Find where the given text appears and provide that cell's center as [X, Y] coordinate. 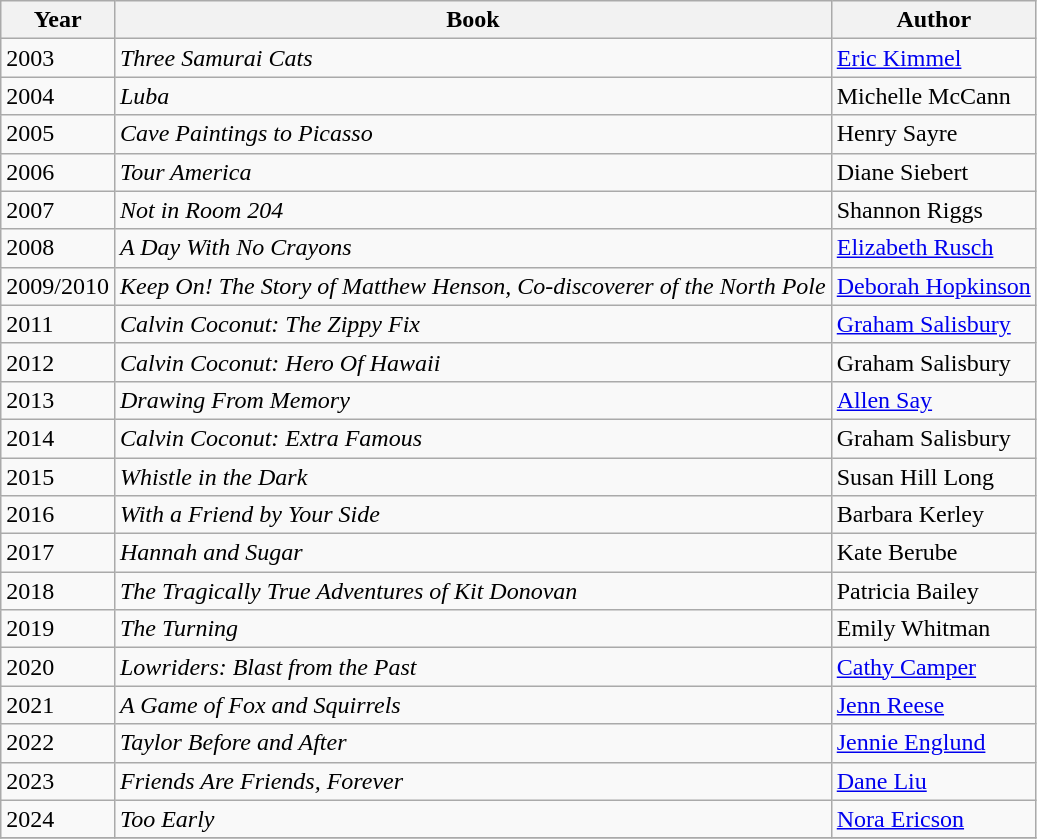
Patricia Bailey [934, 591]
Too Early [472, 819]
2020 [58, 667]
Keep On! The Story of Matthew Henson, Co-discoverer of the North Pole [472, 286]
Author [934, 20]
Book [472, 20]
Jennie Englund [934, 743]
2008 [58, 248]
Lowriders: Blast from the Past [472, 667]
Shannon Riggs [934, 210]
Calvin Coconut: Hero Of Hawaii [472, 362]
2006 [58, 172]
Luba [472, 96]
Deborah Hopkinson [934, 286]
2012 [58, 362]
Cave Paintings to Picasso [472, 134]
Whistle in the Dark [472, 477]
2011 [58, 324]
2015 [58, 477]
The Turning [472, 629]
With a Friend by Your Side [472, 515]
A Day With No Crayons [472, 248]
2004 [58, 96]
Not in Room 204 [472, 210]
Calvin Coconut: The Zippy Fix [472, 324]
Allen Say [934, 400]
Year [58, 20]
2024 [58, 819]
2019 [58, 629]
Cathy Camper [934, 667]
Kate Berube [934, 553]
Elizabeth Rusch [934, 248]
2022 [58, 743]
Dane Liu [934, 781]
2005 [58, 134]
2003 [58, 58]
Barbara Kerley [934, 515]
2018 [58, 591]
Tour America [472, 172]
Three Samurai Cats [472, 58]
Henry Sayre [934, 134]
Emily Whitman [934, 629]
Calvin Coconut: Extra Famous [472, 438]
Jenn Reese [934, 705]
Taylor Before and After [472, 743]
Drawing From Memory [472, 400]
2017 [58, 553]
Hannah and Sugar [472, 553]
2007 [58, 210]
2009/2010 [58, 286]
2013 [58, 400]
Diane Siebert [934, 172]
Friends Are Friends, Forever [472, 781]
Susan Hill Long [934, 477]
2023 [58, 781]
2021 [58, 705]
The Tragically True Adventures of Kit Donovan [472, 591]
Nora Ericson [934, 819]
2016 [58, 515]
A Game of Fox and Squirrels [472, 705]
Michelle McCann [934, 96]
Eric Kimmel [934, 58]
2014 [58, 438]
